From the cell containing the given text, extract its center point as (X, Y) coordinate. 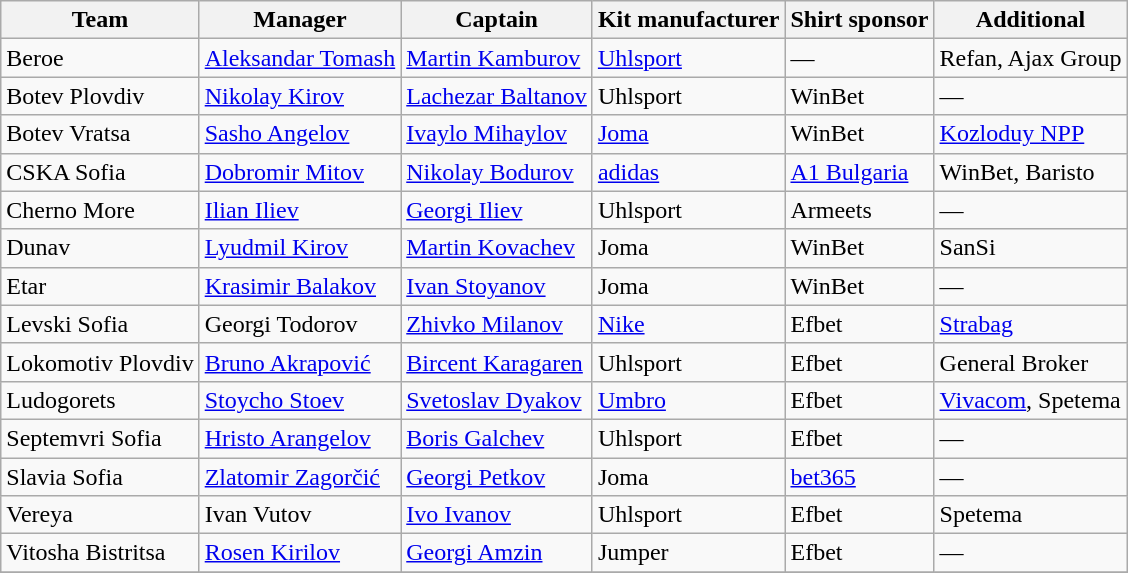
Ivo Ivanov (497, 515)
Ivan Stoyanov (497, 286)
General Broker (1030, 362)
Martin Kamburov (497, 58)
Vivacom, Spetema (1030, 400)
Nikolay Bodurov (497, 172)
Bruno Akrapović (300, 362)
Dunav (100, 248)
Slavia Sofia (100, 477)
Team (100, 20)
Armeets (860, 210)
bet365 (860, 477)
Manager (300, 20)
Boris Galchev (497, 438)
Lachezar Baltanov (497, 96)
Georgi Todorov (300, 324)
Georgi Petkov (497, 477)
Septemvri Sofia (100, 438)
Refan, Ajax Group (1030, 58)
Ivaylo Mihaylov (497, 134)
Nikolay Kirov (300, 96)
Hristo Arangelov (300, 438)
Strabag (1030, 324)
Svetoslav Dyakov (497, 400)
Ilian Iliev (300, 210)
Botev Plovdiv (100, 96)
Beroe (100, 58)
A1 Bulgaria (860, 172)
Vitosha Bistritsa (100, 553)
Sasho Angelov (300, 134)
Etar (100, 286)
WinBet, Baristo (1030, 172)
Jumper (688, 553)
Zlatomir Zagorčić (300, 477)
Georgi Amzin (497, 553)
Kozloduy NPP (1030, 134)
Georgi Iliev (497, 210)
Martin Kovachev (497, 248)
Spetema (1030, 515)
Levski Sofia (100, 324)
Kit manufacturer (688, 20)
Captain (497, 20)
CSKA Sofia (100, 172)
Zhivko Milanov (497, 324)
Botev Vratsa (100, 134)
Nike (688, 324)
Cherno More (100, 210)
Krasimir Balakov (300, 286)
Ivan Vutov (300, 515)
Lokomotiv Plovdiv (100, 362)
Additional (1030, 20)
Stoycho Stoev (300, 400)
Ludogorets (100, 400)
Rosen Kirilov (300, 553)
Vereya (100, 515)
Bircent Karagaren (497, 362)
Dobromir Mitov (300, 172)
Aleksandar Tomash (300, 58)
Shirt sponsor (860, 20)
Umbro (688, 400)
SanSi (1030, 248)
Lyudmil Kirov (300, 248)
adidas (688, 172)
